Detect which cell encompasses the target text, then output its [x, y] center coordinate. 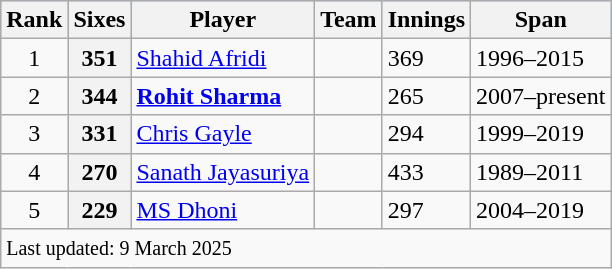
Shahid Afridi [223, 58]
Chris Gayle [223, 134]
Player [223, 20]
2 [34, 96]
1 [34, 58]
344 [100, 96]
294 [426, 134]
433 [426, 172]
297 [426, 210]
1999–2019 [541, 134]
Innings [426, 20]
270 [100, 172]
Sixes [100, 20]
2004–2019 [541, 210]
Last updated: 9 March 2025 [306, 248]
351 [100, 58]
229 [100, 210]
1989–2011 [541, 172]
Team [349, 20]
Rank [34, 20]
2007–present [541, 96]
Sanath Jayasuriya [223, 172]
Rohit Sharma [223, 96]
369 [426, 58]
3 [34, 134]
5 [34, 210]
4 [34, 172]
265 [426, 96]
331 [100, 134]
MS Dhoni [223, 210]
Span [541, 20]
1996–2015 [541, 58]
